Scan for the cell matching the given text and deliver its (X, Y) coordinate at center. 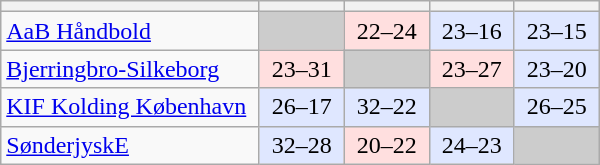
AaB Håndbold (130, 31)
26–25 (556, 107)
32–28 (302, 145)
24–23 (472, 145)
32–22 (386, 107)
23–15 (556, 31)
23–27 (472, 69)
22–24 (386, 31)
26–17 (302, 107)
23–16 (472, 31)
20–22 (386, 145)
Bjerringbro-Silkeborg (130, 69)
23–20 (556, 69)
SønderjyskE (130, 145)
KIF Kolding København (130, 107)
23–31 (302, 69)
